Locate the cell with the specified text and output its [x, y] center coordinate. 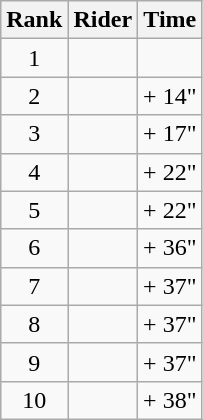
9 [34, 362]
Rank [34, 20]
10 [34, 400]
+ 36" [170, 248]
+ 14" [170, 96]
2 [34, 96]
8 [34, 324]
Rider [103, 20]
6 [34, 248]
+ 38" [170, 400]
4 [34, 172]
3 [34, 134]
+ 17" [170, 134]
7 [34, 286]
5 [34, 210]
Time [170, 20]
1 [34, 58]
